Locate the cell with the specified text and output its (x, y) center coordinate. 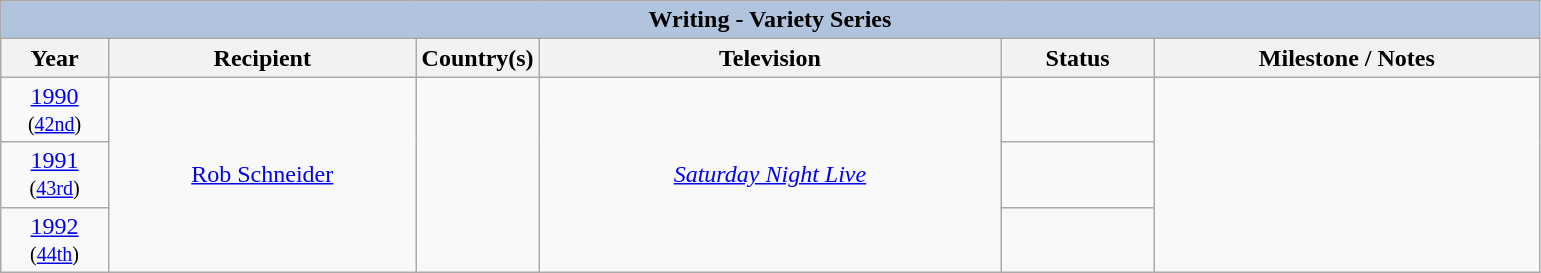
Status (1078, 58)
1992(44th) (55, 240)
Milestone / Notes (1346, 58)
Saturday Night Live (770, 174)
Writing - Variety Series (770, 20)
Recipient (262, 58)
1991(43rd) (55, 174)
Television (770, 58)
Rob Schneider (262, 174)
Year (55, 58)
1990(42nd) (55, 110)
Country(s) (478, 58)
